Detect which cell encompasses the target text, then output its (X, Y) center coordinate. 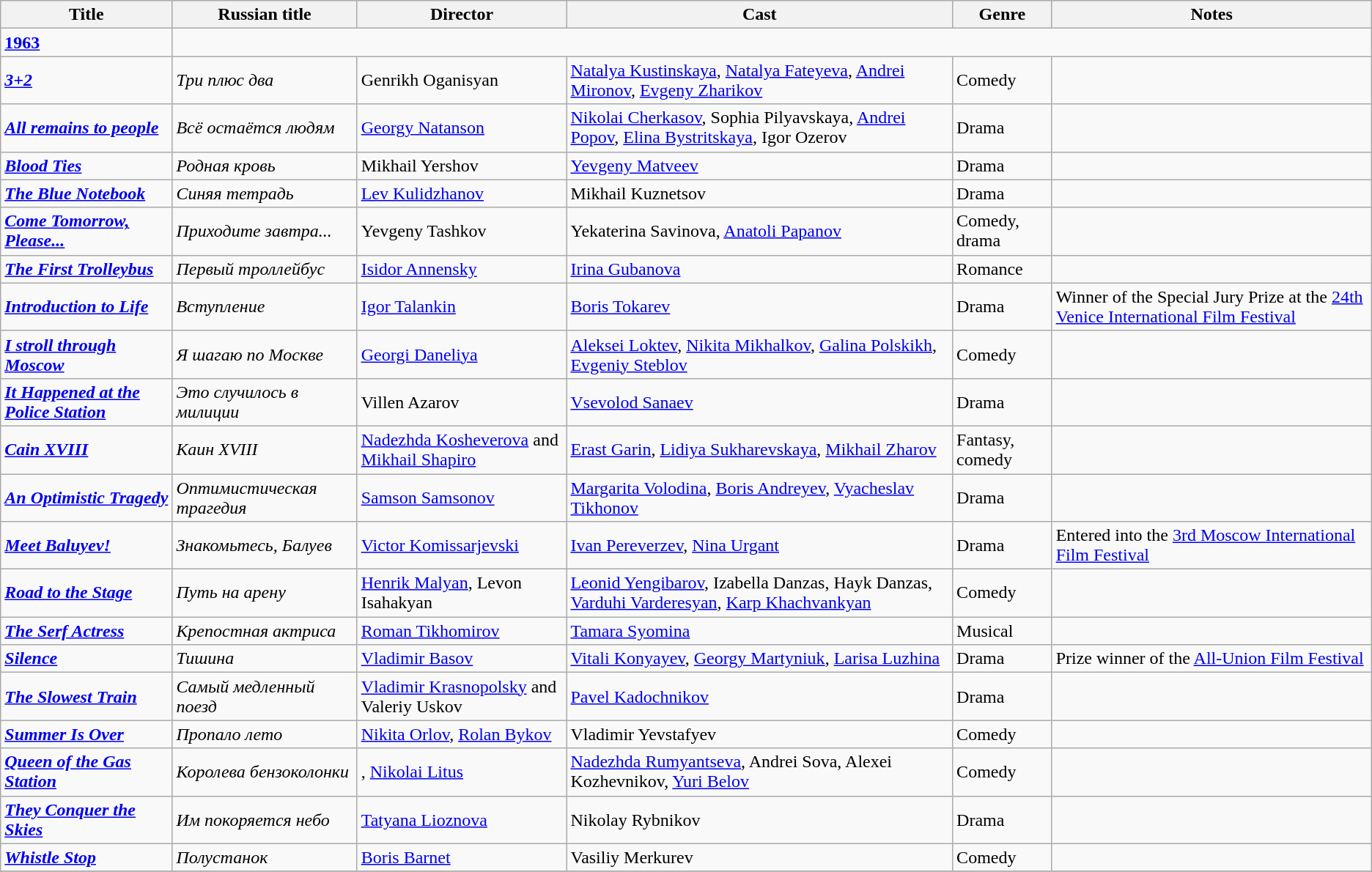
It Happened at the Police Station (86, 402)
Henrik Malyan, Levon Isahakyan (462, 594)
Villen Azarov (462, 402)
Blood Ties (86, 166)
Georgy Natanson (462, 128)
All remains to people (86, 128)
Vladimir Krasnopolsky and Valeriy Uskov (462, 696)
Musical (1003, 631)
Nikolay Rybnikov (759, 819)
Вступление (265, 306)
Я шагаю по Москве (265, 355)
Romance (1003, 269)
Yevgeny Matveev (759, 166)
Director (462, 15)
Cain XVIII (86, 450)
Igor Talankin (462, 306)
Irina Gubanova (759, 269)
Три плюс два (265, 81)
Tamara Syomina (759, 631)
Cast (759, 15)
Nadezhda Rumyantseva, Andrei Sova, Alexei Kozhevnikov, Yuri Belov (759, 772)
Королева бензоколонки (265, 772)
Это случилось в милиции (265, 402)
Boris Tokarev (759, 306)
Russian title (265, 15)
The Slowest Train (86, 696)
Summer Is Over (86, 734)
Isidor Annensky (462, 269)
Путь на арену (265, 594)
Boris Barnet (462, 857)
Оптимистическая трагедия (265, 497)
Title (86, 15)
Entered into the 3rd Moscow International Film Festival (1211, 545)
Introduction to Life (86, 306)
Aleksei Loktev, Nikita Mikhalkov, Galina Polskikh, Evgeniy Steblov (759, 355)
Родная кровь (265, 166)
Margarita Volodina, Boris Andreyev, Vyacheslav Tikhonov (759, 497)
Всё остаётся людям (265, 128)
Vitali Konyayev, Georgy Martyniuk, Larisa Luzhina (759, 659)
Nadezhda Kosheverova andMikhail Shapiro (462, 450)
The First Trolleybus (86, 269)
Prize winner of the All-Union Film Festival (1211, 659)
Come Tomorrow, Please... (86, 232)
Vladimir Basov (462, 659)
Georgi Daneliya (462, 355)
Genrikh Oganisyan (462, 81)
Silence (86, 659)
Nikolai Cherkasov, Sophia Pilyavskaya, Andrei Popov, Elina Bystritskaya, Igor Ozerov (759, 128)
Yevgeny Tashkov (462, 232)
Vasiliy Merkurev (759, 857)
Тишина (265, 659)
Mikhail Yershov (462, 166)
Полустанок (265, 857)
Пропало лето (265, 734)
Vsevolod Sanaev (759, 402)
Им покоряется небо (265, 819)
Whistle Stop (86, 857)
The Serf Actress (86, 631)
Erast Garin, Lidiya Sukharevskaya, Mikhail Zharov (759, 450)
I stroll through Moscow (86, 355)
They Conquer the Skies (86, 819)
Road to the Stage (86, 594)
1963 (86, 43)
Meet Baluyev! (86, 545)
Victor Komissarjevski (462, 545)
Genre (1003, 15)
3+2 (86, 81)
Vladimir Yevstafyev (759, 734)
Синяя тетрадь (265, 193)
Приходите завтра... (265, 232)
Знакомьтесь, Балуев (265, 545)
Notes (1211, 15)
Samson Samsonov (462, 497)
Каин XVIII (265, 450)
Leonid Yengibarov, Izabella Danzas, Hayk Danzas, Varduhi Varderesyan, Karp Khachvankyan (759, 594)
Nikita Orlov, Rolan Bykov (462, 734)
Comedy, drama (1003, 232)
Yekaterina Savinova, Anatoli Papanov (759, 232)
Fantasy, comedy (1003, 450)
Крепостная актриса (265, 631)
Lev Kulidzhanov (462, 193)
An Optimistic Tragedy (86, 497)
Первый троллейбус (265, 269)
Ivan Pereverzev, Nina Urgant (759, 545)
, Nikolai Litus (462, 772)
Natalya Kustinskaya, Natalya Fateyeva, Andrei Mironov, Evgeny Zharikov (759, 81)
Queen of the Gas Station (86, 772)
Roman Tikhomirov (462, 631)
Самый медленный поезд (265, 696)
Pavel Kadochnikov (759, 696)
Tatyana Lioznova (462, 819)
Winner of the Special Jury Prize at the 24th Venice International Film Festival (1211, 306)
The Blue Notebook (86, 193)
Mikhail Kuznetsov (759, 193)
